For the text-containing cell, return its midpoint in [x, y] coordinate format. 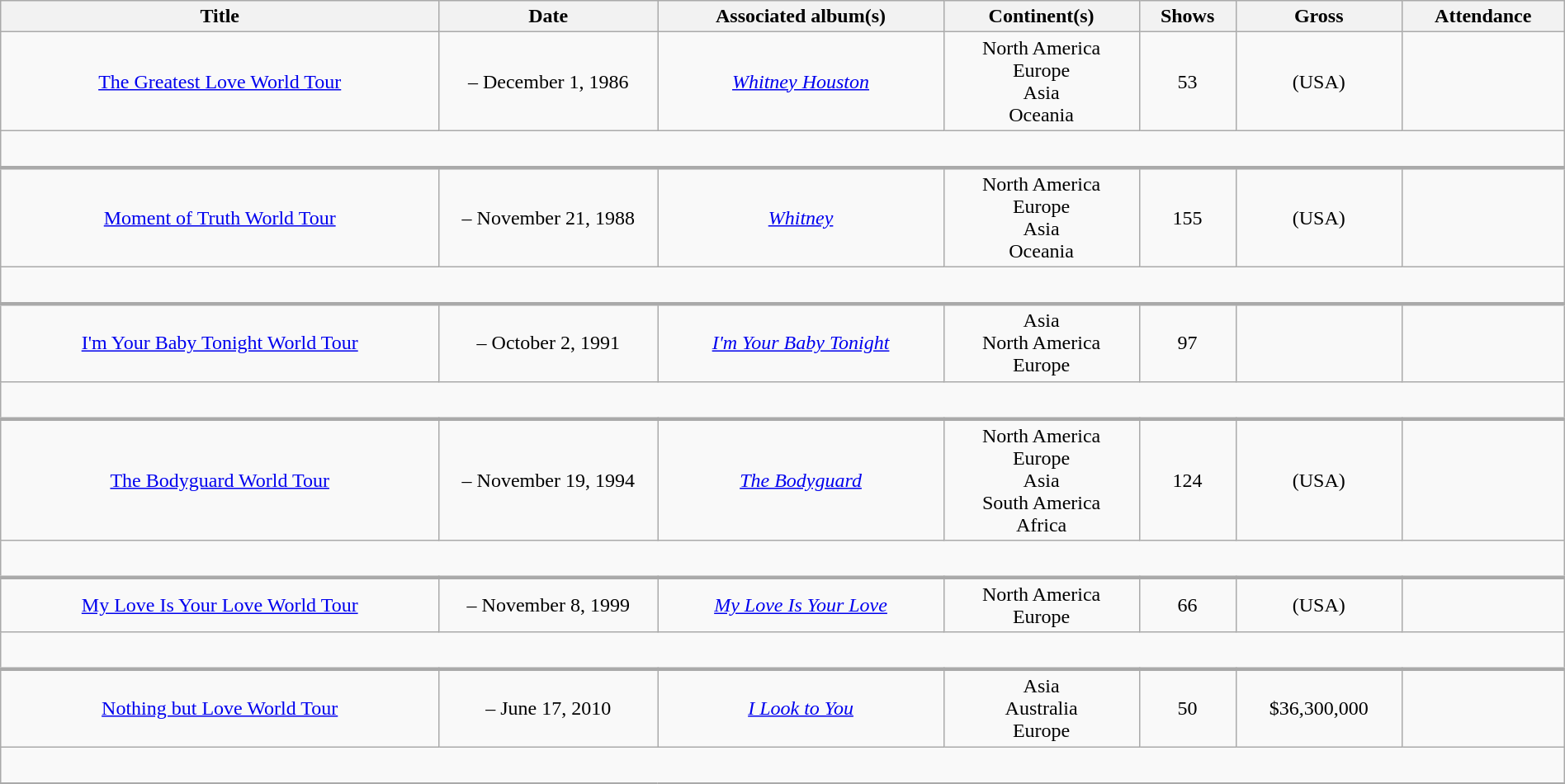
The Bodyguard World Tour [220, 479]
50 [1187, 708]
My Love Is Your Love [801, 606]
Title [220, 17]
– November 21, 1988 [548, 218]
97 [1187, 342]
– November 8, 1999 [548, 606]
Continent(s) [1042, 17]
Associated album(s) [801, 17]
Date [548, 17]
The Bodyguard [801, 479]
155 [1187, 218]
– December 1, 1986 [548, 81]
124 [1187, 479]
$36,300,000 [1319, 708]
Whitney [801, 218]
Whitney Houston [801, 81]
66 [1187, 606]
North AmericaEuropeAsiaSouth AmericaAfrica [1042, 479]
Moment of Truth World Tour [220, 218]
53 [1187, 81]
Nothing but Love World Tour [220, 708]
– October 2, 1991 [548, 342]
Gross [1319, 17]
AsiaAustraliaEurope [1042, 708]
The Greatest Love World Tour [220, 81]
Attendance [1482, 17]
AsiaNorth AmericaEurope [1042, 342]
North AmericaEurope [1042, 606]
I Look to You [801, 708]
– November 19, 1994 [548, 479]
My Love Is Your Love World Tour [220, 606]
– June 17, 2010 [548, 708]
I'm Your Baby Tonight World Tour [220, 342]
I'm Your Baby Tonight [801, 342]
Shows [1187, 17]
